Capture the cell that displays the provided text and extract its (x, y) central coordinate. 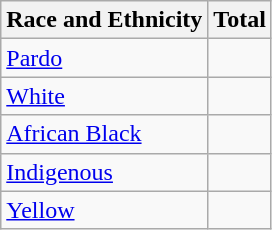
Race and Ethnicity (104, 20)
Pardo (104, 58)
White (104, 96)
Indigenous (104, 172)
Total (240, 20)
Yellow (104, 210)
African Black (104, 134)
